Return [x, y] of the center of cell containing provided text 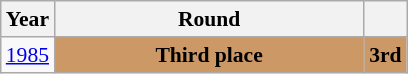
1985 [28, 55]
3rd [386, 55]
Third place [209, 55]
Round [209, 19]
Year [28, 19]
